Return (x, y) of the center of cell containing provided text 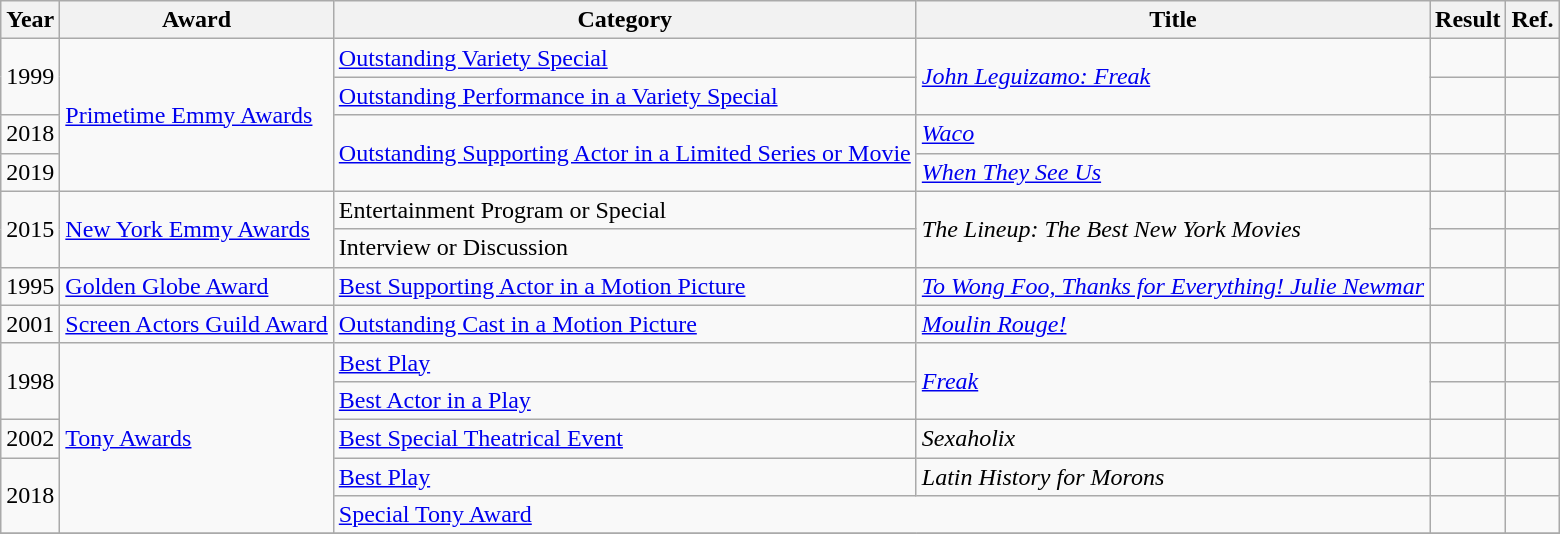
The Lineup: The Best New York Movies (1172, 229)
Outstanding Variety Special (624, 58)
2002 (30, 438)
1995 (30, 286)
Moulin Rouge! (1172, 324)
1998 (30, 381)
Outstanding Supporting Actor in a Limited Series or Movie (624, 153)
Sexaholix (1172, 438)
Best Special Theatrical Event (624, 438)
2001 (30, 324)
2019 (30, 172)
Special Tony Award (881, 515)
2015 (30, 229)
Screen Actors Guild Award (196, 324)
Outstanding Performance in a Variety Special (624, 96)
Interview or Discussion (624, 248)
1999 (30, 77)
Entertainment Program or Special (624, 210)
Best Actor in a Play (624, 400)
Freak (1172, 381)
Waco (1172, 134)
Golden Globe Award (196, 286)
Year (30, 20)
Latin History for Morons (1172, 477)
Best Supporting Actor in a Motion Picture (624, 286)
When They See Us (1172, 172)
New York Emmy Awards (196, 229)
Ref. (1532, 20)
Tony Awards (196, 438)
Primetime Emmy Awards (196, 115)
Outstanding Cast in a Motion Picture (624, 324)
To Wong Foo, Thanks for Everything! Julie Newmar (1172, 286)
Award (196, 20)
Title (1172, 20)
Category (624, 20)
Result (1468, 20)
John Leguizamo: Freak (1172, 77)
